Capture the cell that displays the provided text and extract its [X, Y] central coordinate. 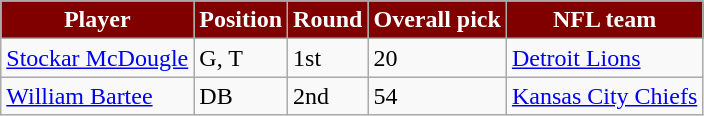
20 [437, 58]
1st [328, 58]
Kansas City Chiefs [604, 96]
54 [437, 96]
Round [328, 20]
Overall pick [437, 20]
G, T [241, 58]
Stockar McDougle [98, 58]
NFL team [604, 20]
Player [98, 20]
2nd [328, 96]
DB [241, 96]
Detroit Lions [604, 58]
William Bartee [98, 96]
Position [241, 20]
